Detect which cell encompasses the target text, then output its [x, y] center coordinate. 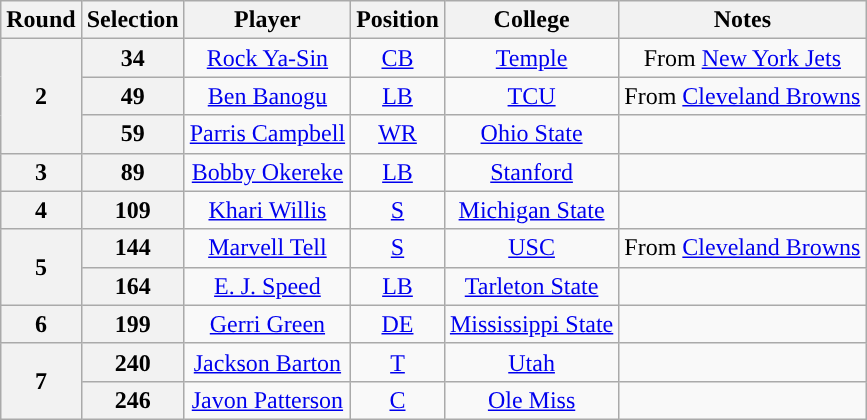
TCU [531, 96]
Mississippi State [531, 324]
Javon Patterson [267, 400]
College [531, 20]
5 [41, 267]
Temple [531, 58]
DE [398, 324]
Gerri Green [267, 324]
199 [132, 324]
59 [132, 134]
Jackson Barton [267, 362]
34 [132, 58]
From New York Jets [742, 58]
Notes [742, 20]
246 [132, 400]
Tarleton State [531, 286]
Michigan State [531, 210]
7 [41, 381]
Bobby Okereke [267, 172]
Rock Ya-Sin [267, 58]
Stanford [531, 172]
CB [398, 58]
Position [398, 20]
2 [41, 96]
Ole Miss [531, 400]
164 [132, 286]
Marvell Tell [267, 248]
Ohio State [531, 134]
240 [132, 362]
89 [132, 172]
Parris Campbell [267, 134]
Selection [132, 20]
C [398, 400]
49 [132, 96]
Khari Willis [267, 210]
6 [41, 324]
Round [41, 20]
Player [267, 20]
T [398, 362]
USC [531, 248]
E. J. Speed [267, 286]
WR [398, 134]
109 [132, 210]
Utah [531, 362]
Ben Banogu [267, 96]
3 [41, 172]
4 [41, 210]
144 [132, 248]
